From the cell containing the given text, extract its center point as [X, Y] coordinate. 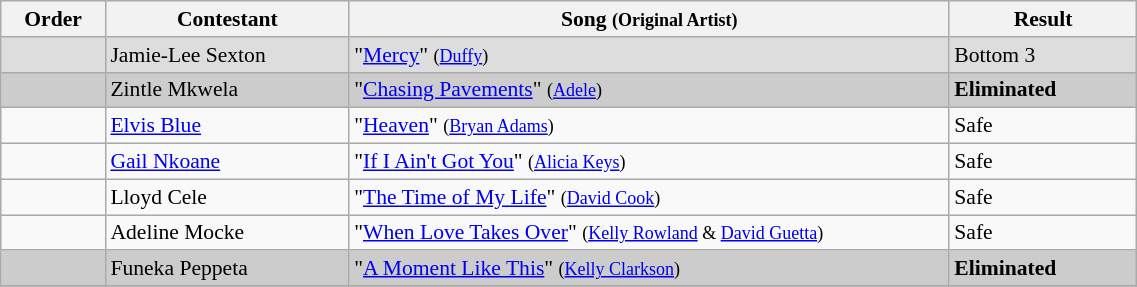
Contestant [227, 19]
Song (Original Artist) [649, 19]
Jamie-Lee Sexton [227, 55]
"A Moment Like This" (Kelly Clarkson) [649, 269]
"Heaven" (Bryan Adams) [649, 126]
Bottom 3 [1043, 55]
"If I Ain't Got You" (Alicia Keys) [649, 162]
Elvis Blue [227, 126]
"The Time of My Life" (David Cook) [649, 197]
Adeline Mocke [227, 233]
Order [54, 19]
"When Love Takes Over" (Kelly Rowland & David Guetta) [649, 233]
Gail Nkoane [227, 162]
Funeka Peppeta [227, 269]
"Chasing Pavements" (Adele) [649, 90]
Zintle Mkwela [227, 90]
"Mercy" (Duffy) [649, 55]
Result [1043, 19]
Lloyd Cele [227, 197]
